Return the (x, y) coordinate for the center point of the cell that contains the specified text.  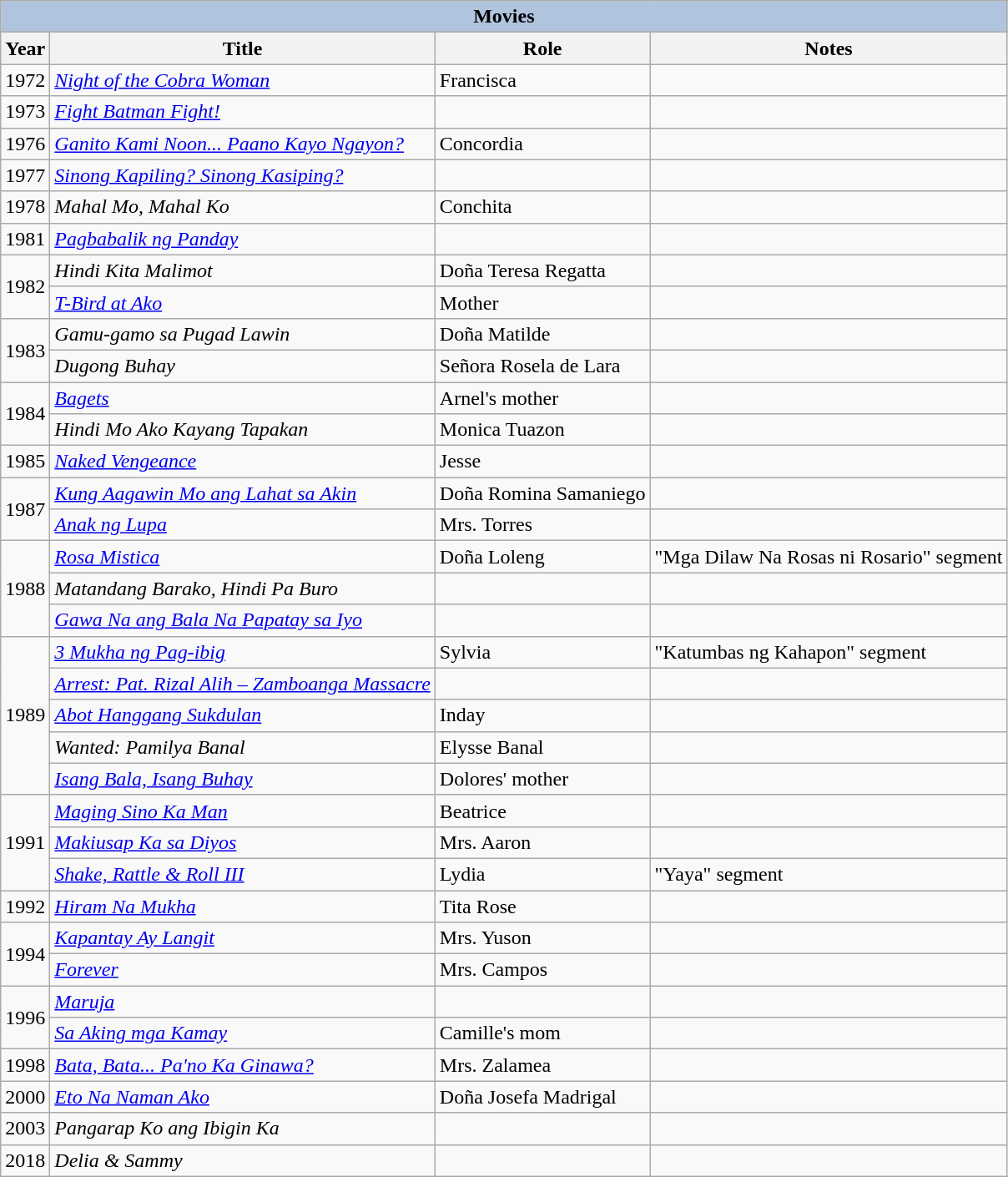
1998 (25, 1065)
Mahal Mo, Mahal Ko (243, 207)
Dugong Buhay (243, 366)
Tita Rose (542, 906)
Doña Matilde (542, 334)
Isang Bala, Isang Buhay (243, 779)
Beatrice (542, 811)
Gawa Na ang Bala Na Papatay sa Iyo (243, 620)
Arnel's mother (542, 398)
Pagbabalik ng Panday (243, 239)
Mrs. Campos (542, 970)
Maruja (243, 1002)
Concordia (542, 144)
Anak ng Lupa (243, 525)
1991 (25, 842)
Notes (829, 48)
Sinong Kapiling? Sinong Kasiping? (243, 175)
Forever (243, 970)
1985 (25, 462)
1996 (25, 1018)
Bata, Bata... Pa'no Ka Ginawa? (243, 1065)
Bagets (243, 398)
Francisca (542, 80)
1994 (25, 954)
Kung Aagawin Mo ang Lahat sa Akin (243, 493)
1988 (25, 588)
Eto Na Naman Ako (243, 1097)
Sa Aking mga Kamay (243, 1033)
Señora Rosela de Lara (542, 366)
1976 (25, 144)
1983 (25, 350)
Hindi Mo Ako Kayang Tapakan (243, 430)
Night of the Cobra Woman (243, 80)
Doña Romina Samaniego (542, 493)
Maging Sino Ka Man (243, 811)
Elysse Banal (542, 747)
3 Mukha ng Pag-ibig (243, 652)
Mother (542, 302)
Inday (542, 715)
1972 (25, 80)
Mrs. Yuson (542, 938)
Pangarap Ko ang Ibigin Ka (243, 1129)
Dolores' mother (542, 779)
1984 (25, 414)
1987 (25, 509)
Jesse (542, 462)
Monica Tuazon (542, 430)
Title (243, 48)
Sylvia (542, 652)
1978 (25, 207)
Arrest: Pat. Rizal Alih – Zamboanga Massacre (243, 684)
"Yaya" segment (829, 874)
Wanted: Pamilya Banal (243, 747)
Fight Batman Fight! (243, 112)
"Katumbas ng Kahapon" segment (829, 652)
Hindi Kita Malimot (243, 270)
1973 (25, 112)
1992 (25, 906)
Movies (504, 17)
Makiusap Ka sa Diyos (243, 842)
Conchita (542, 207)
1989 (25, 715)
Lydia (542, 874)
Hiram Na Mukha (243, 906)
Doña Loleng (542, 557)
2018 (25, 1160)
1982 (25, 286)
Mrs. Aaron (542, 842)
Mrs. Torres (542, 525)
Abot Hanggang Sukdulan (243, 715)
Camille's mom (542, 1033)
Rosa Mistica (243, 557)
Ganito Kami Noon... Paano Kayo Ngayon? (243, 144)
Matandang Barako, Hindi Pa Buro (243, 588)
Delia & Sammy (243, 1160)
1981 (25, 239)
Mrs. Zalamea (542, 1065)
"Mga Dilaw Na Rosas ni Rosario" segment (829, 557)
2003 (25, 1129)
1977 (25, 175)
2000 (25, 1097)
Gamu-gamo sa Pugad Lawin (243, 334)
T-Bird at Ako (243, 302)
Role (542, 48)
Shake, Rattle & Roll III (243, 874)
Kapantay Ay Langit (243, 938)
Doña Teresa Regatta (542, 270)
Doña Josefa Madrigal (542, 1097)
Naked Vengeance (243, 462)
Year (25, 48)
